Determine the (x, y) coordinate at the center of the cell enclosing the given text.  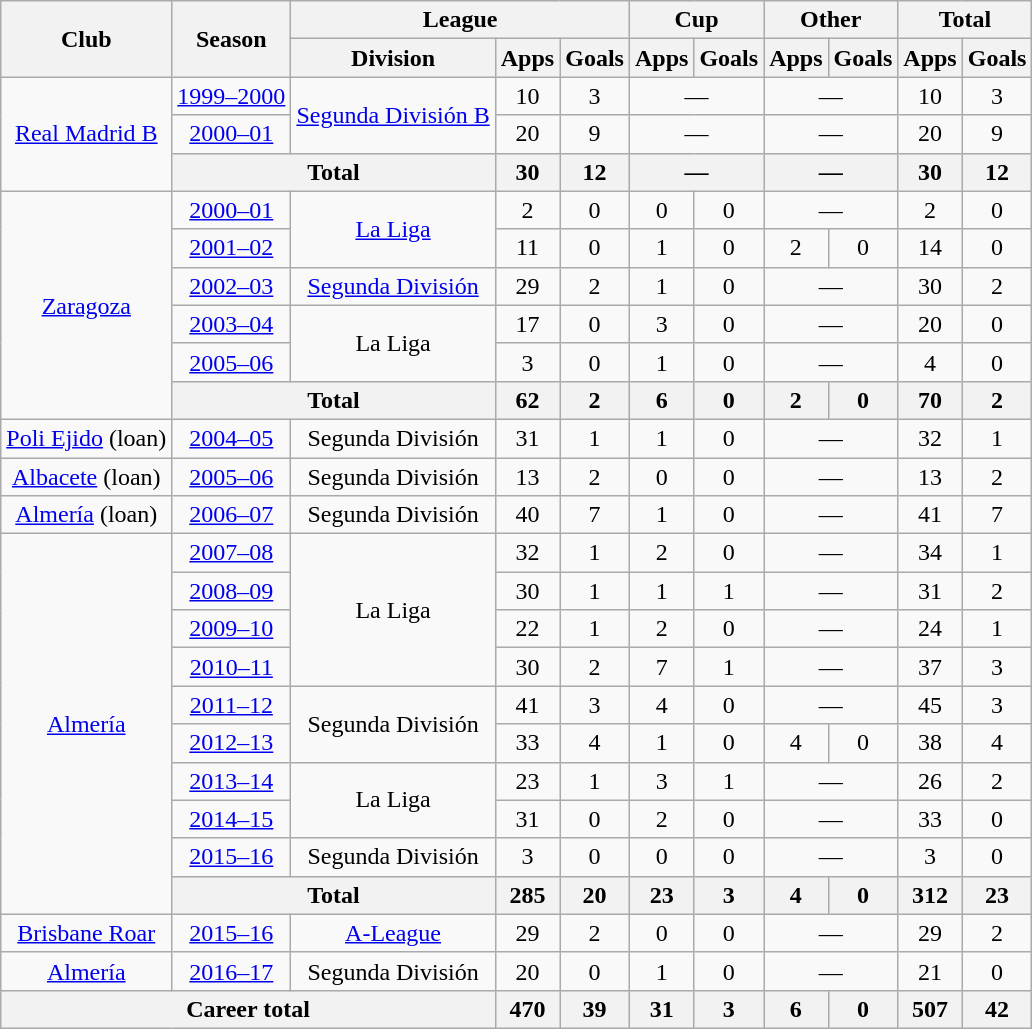
2011–12 (232, 705)
Brisbane Roar (86, 933)
Real Madrid B (86, 134)
39 (595, 1009)
Zaragoza (86, 305)
1999–2000 (232, 96)
2010–11 (232, 667)
70 (930, 400)
26 (930, 781)
21 (930, 971)
34 (930, 553)
2014–15 (232, 819)
A-League (393, 933)
Career total (248, 1009)
22 (527, 629)
2009–10 (232, 629)
2012–13 (232, 743)
Segunda División B (393, 115)
285 (527, 895)
2002–03 (232, 286)
14 (930, 248)
507 (930, 1009)
24 (930, 629)
37 (930, 667)
45 (930, 705)
2007–08 (232, 553)
Other (831, 20)
470 (527, 1009)
2004–05 (232, 438)
Season (232, 39)
2008–09 (232, 591)
2016–17 (232, 971)
2013–14 (232, 781)
Cup (696, 20)
2006–07 (232, 515)
42 (997, 1009)
2003–04 (232, 324)
11 (527, 248)
Division (393, 58)
Almería (loan) (86, 515)
62 (527, 400)
Club (86, 39)
Poli Ejido (loan) (86, 438)
2001–02 (232, 248)
40 (527, 515)
17 (527, 324)
League (460, 20)
38 (930, 743)
Albacete (loan) (86, 477)
312 (930, 895)
